From the cell containing the given text, extract its center point as (X, Y) coordinate. 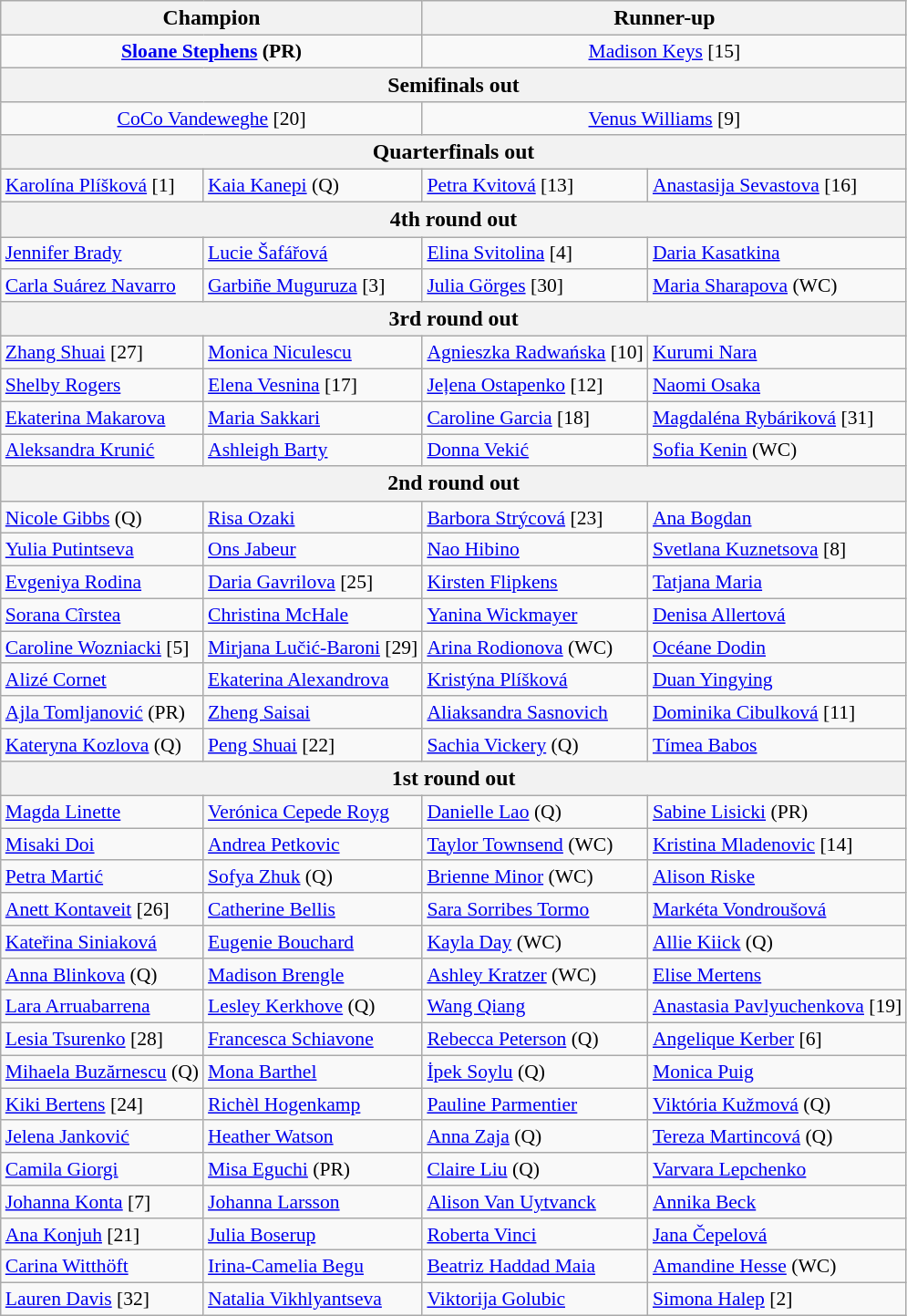
Eugenie Bouchard (313, 942)
Annika Beck (778, 1202)
Andrea Petkovic (313, 845)
Aleksandra Krunić (102, 451)
Irina-Camelia Begu (313, 1267)
Magda Linette (102, 813)
Madison Brengle (313, 975)
Garbiñe Muguruza [3] (313, 286)
Ekaterina Alexandrova (313, 680)
Heather Watson (313, 1137)
Venus Williams [9] (664, 119)
3rd round out (454, 319)
CoCo Vandeweghe [20] (211, 119)
Quarterfinals out (454, 152)
Sorana Cîrstea (102, 615)
Viktorija Golubic (535, 1300)
Kirsten Flipkens (535, 583)
Monica Niculescu (313, 353)
Rebecca Peterson (Q) (535, 1040)
Magdaléna Rybáriková [31] (778, 418)
Barbora Strýcová [23] (535, 518)
Petra Martić (102, 877)
Carina Witthöft (102, 1267)
Wang Qiang (535, 1007)
Markéta Vondroušová (778, 909)
Johanna Konta [7] (102, 1202)
4th round out (454, 220)
Simona Halep [2] (778, 1300)
Francesca Schiavone (313, 1040)
Evgeniya Rodina (102, 583)
Svetlana Kuznetsova [8] (778, 550)
Alison Riske (778, 877)
Jelena Janković (102, 1137)
Lauren Davis [32] (102, 1300)
Pauline Parmentier (535, 1104)
Ashleigh Barty (313, 451)
Elena Vesnina [17] (313, 386)
Amandine Hesse (WC) (778, 1267)
Mihaela Buzărnescu (Q) (102, 1072)
Kristina Mladenovic [14] (778, 845)
Lesia Tsurenko [28] (102, 1040)
2nd round out (454, 484)
Johanna Larsson (313, 1202)
Anastasia Pavlyuchenkova [19] (778, 1007)
Ana Konjuh [21] (102, 1235)
Jeļena Ostapenko [12] (535, 386)
Nao Hibino (535, 550)
Alison Van Uytvanck (535, 1202)
Dominika Cibulková [11] (778, 712)
Maria Sakkari (313, 418)
Kateřina Siniaková (102, 942)
Jana Čepelová (778, 1235)
Risa Ozaki (313, 518)
Beatriz Haddad Maia (535, 1267)
Allie Kiick (Q) (778, 942)
Danielle Lao (Q) (535, 813)
Lucie Šafářová (313, 254)
Karolína Plíšková [1] (102, 186)
Monica Puig (778, 1072)
Daria Gavrilova [25] (313, 583)
Ashley Kratzer (WC) (535, 975)
Kurumi Nara (778, 353)
Catherine Bellis (313, 909)
Yanina Wickmayer (535, 615)
Elise Mertens (778, 975)
Daria Kasatkina (778, 254)
Océane Dodin (778, 648)
Maria Sharapova (WC) (778, 286)
1st round out (454, 779)
Lesley Kerkhove (Q) (313, 1007)
İpek Soylu (Q) (535, 1072)
Ekaterina Makarova (102, 418)
Kiki Bertens [24] (102, 1104)
Tatjana Maria (778, 583)
Carla Suárez Navarro (102, 286)
Zheng Saisai (313, 712)
Sabine Lisicki (PR) (778, 813)
Misa Eguchi (PR) (313, 1169)
Madison Keys [15] (664, 52)
Sara Sorribes Tormo (535, 909)
Roberta Vinci (535, 1235)
Shelby Rogers (102, 386)
Misaki Doi (102, 845)
Taylor Townsend (WC) (535, 845)
Semifinals out (454, 86)
Caroline Garcia [18] (535, 418)
Kayla Day (WC) (535, 942)
Zhang Shuai [27] (102, 353)
Aliaksandra Sasnovich (535, 712)
Kristýna Plíšková (535, 680)
Anastasija Sevastova [16] (778, 186)
Jennifer Brady (102, 254)
Kateryna Kozlova (Q) (102, 745)
Brienne Minor (WC) (535, 877)
Alizé Cornet (102, 680)
Viktória Kužmová (Q) (778, 1104)
Claire Liu (Q) (535, 1169)
Julia Görges [30] (535, 286)
Arina Rodionova (WC) (535, 648)
Sofia Kenin (WC) (778, 451)
Runner-up (664, 18)
Sachia Vickery (Q) (535, 745)
Mirjana Lučić-Baroni [29] (313, 648)
Christina McHale (313, 615)
Peng Shuai [22] (313, 745)
Agnieszka Radwańska [10] (535, 353)
Verónica Cepede Royg (313, 813)
Sloane Stephens (PR) (211, 52)
Anna Blinkova (Q) (102, 975)
Nicole Gibbs (Q) (102, 518)
Champion (211, 18)
Angelique Kerber [6] (778, 1040)
Sofya Zhuk (Q) (313, 877)
Naomi Osaka (778, 386)
Elina Svitolina [4] (535, 254)
Donna Vekić (535, 451)
Julia Boserup (313, 1235)
Ons Jabeur (313, 550)
Natalia Vikhlyantseva (313, 1300)
Tereza Martincová (Q) (778, 1137)
Richèl Hogenkamp (313, 1104)
Anett Kontaveit [26] (102, 909)
Caroline Wozniacki [5] (102, 648)
Anna Zaja (Q) (535, 1137)
Petra Kvitová [13] (535, 186)
Yulia Putintseva (102, 550)
Tímea Babos (778, 745)
Denisa Allertová (778, 615)
Ajla Tomljanović (PR) (102, 712)
Duan Yingying (778, 680)
Ana Bogdan (778, 518)
Kaia Kanepi (Q) (313, 186)
Varvara Lepchenko (778, 1169)
Lara Arruabarrena (102, 1007)
Mona Barthel (313, 1072)
Camila Giorgi (102, 1169)
